Locate the cell with the specified text and output its (X, Y) center coordinate. 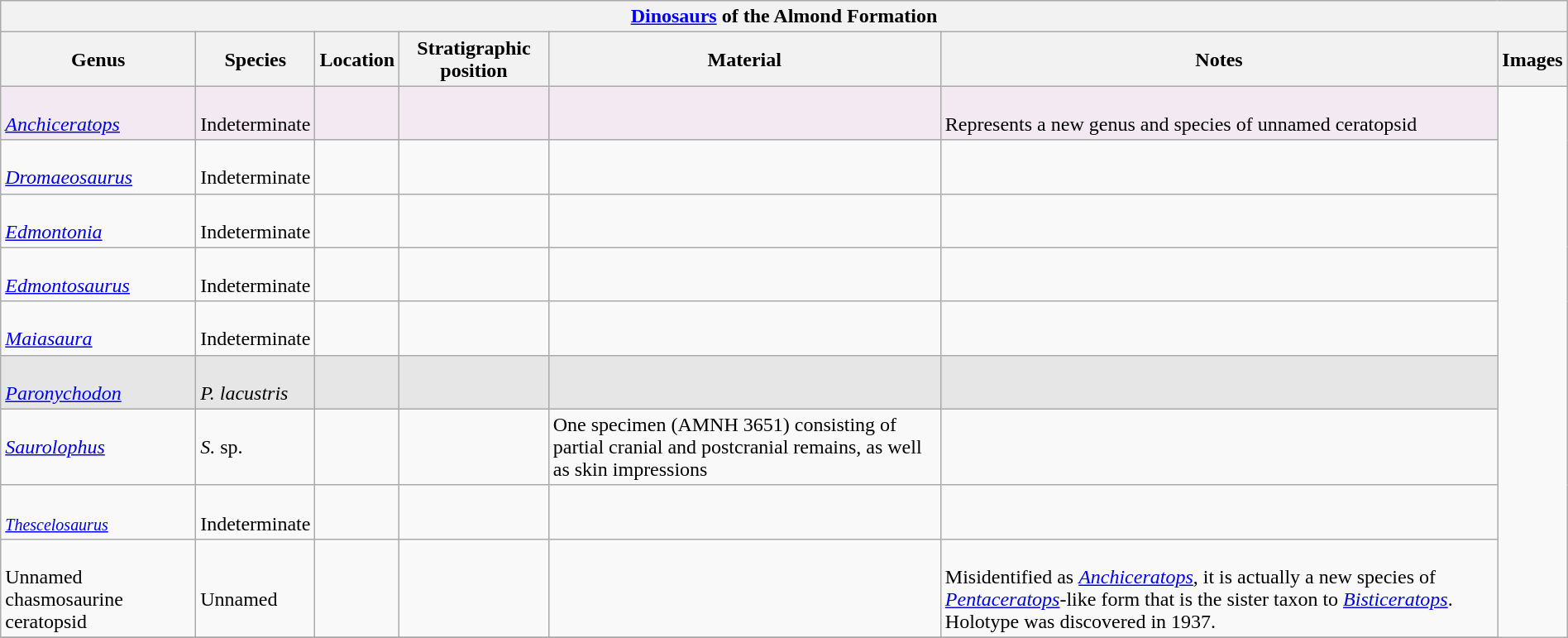
Location (357, 60)
Dinosaurs of the Almond Formation (784, 17)
Unnamed chasmosaurine ceratopsid (98, 588)
Stratigraphic position (475, 60)
Edmontonia (98, 220)
Paronychodon (98, 382)
Anchiceratops (98, 113)
Unnamed (256, 588)
Dromaeosaurus (98, 167)
Saurolophus (98, 447)
Notes (1219, 60)
Species (256, 60)
Represents a new genus and species of unnamed ceratopsid (1219, 113)
Maiasaura (98, 328)
One specimen (AMNH 3651) consisting of partial cranial and postcranial remains, as well as skin impressions (744, 447)
P. lacustris (256, 382)
Images (1532, 60)
Thescelosaurus (98, 511)
S. sp. (256, 447)
Genus (98, 60)
Material (744, 60)
Edmontosaurus (98, 275)
